Locate the cell with the specified text and output its [X, Y] center coordinate. 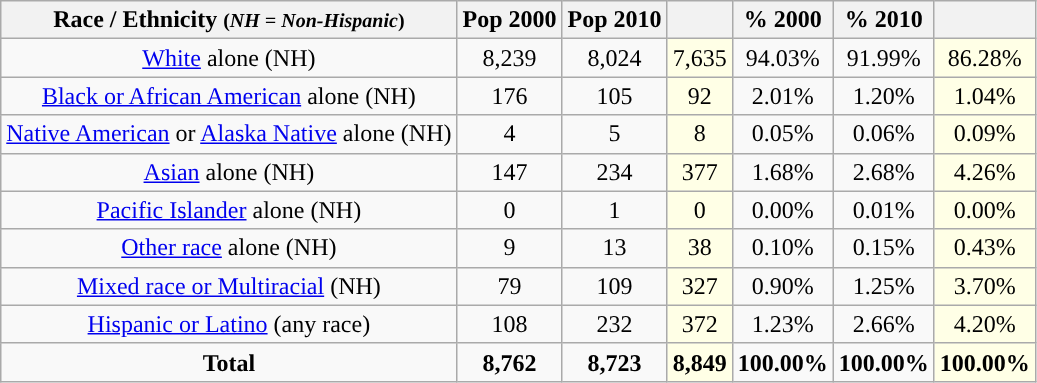
0.10% [782, 248]
% 2000 [782, 20]
0.06% [884, 134]
0.01% [884, 210]
232 [614, 324]
0.43% [984, 248]
327 [700, 286]
1.25% [884, 286]
8,239 [510, 58]
Other race alone (NH) [229, 248]
9 [510, 248]
0.15% [884, 248]
Total [229, 362]
White alone (NH) [229, 58]
38 [700, 248]
4.26% [984, 172]
8,024 [614, 58]
1.23% [782, 324]
234 [614, 172]
4 [510, 134]
2.68% [884, 172]
108 [510, 324]
91.99% [884, 58]
7,635 [700, 58]
105 [614, 96]
0.09% [984, 134]
92 [700, 96]
377 [700, 172]
Native American or Alaska Native alone (NH) [229, 134]
2.01% [782, 96]
1.20% [884, 96]
Pop 2010 [614, 20]
2.66% [884, 324]
176 [510, 96]
5 [614, 134]
Mixed race or Multiracial (NH) [229, 286]
Hispanic or Latino (any race) [229, 324]
109 [614, 286]
1.04% [984, 96]
8 [700, 134]
8,723 [614, 362]
94.03% [782, 58]
13 [614, 248]
147 [510, 172]
0.05% [782, 134]
Race / Ethnicity (NH = Non-Hispanic) [229, 20]
Asian alone (NH) [229, 172]
Pop 2000 [510, 20]
4.20% [984, 324]
1 [614, 210]
8,849 [700, 362]
0.90% [782, 286]
86.28% [984, 58]
3.70% [984, 286]
% 2010 [884, 20]
79 [510, 286]
Pacific Islander alone (NH) [229, 210]
372 [700, 324]
8,762 [510, 362]
1.68% [782, 172]
Black or African American alone (NH) [229, 96]
